Capture the cell that displays the provided text and extract its [x, y] central coordinate. 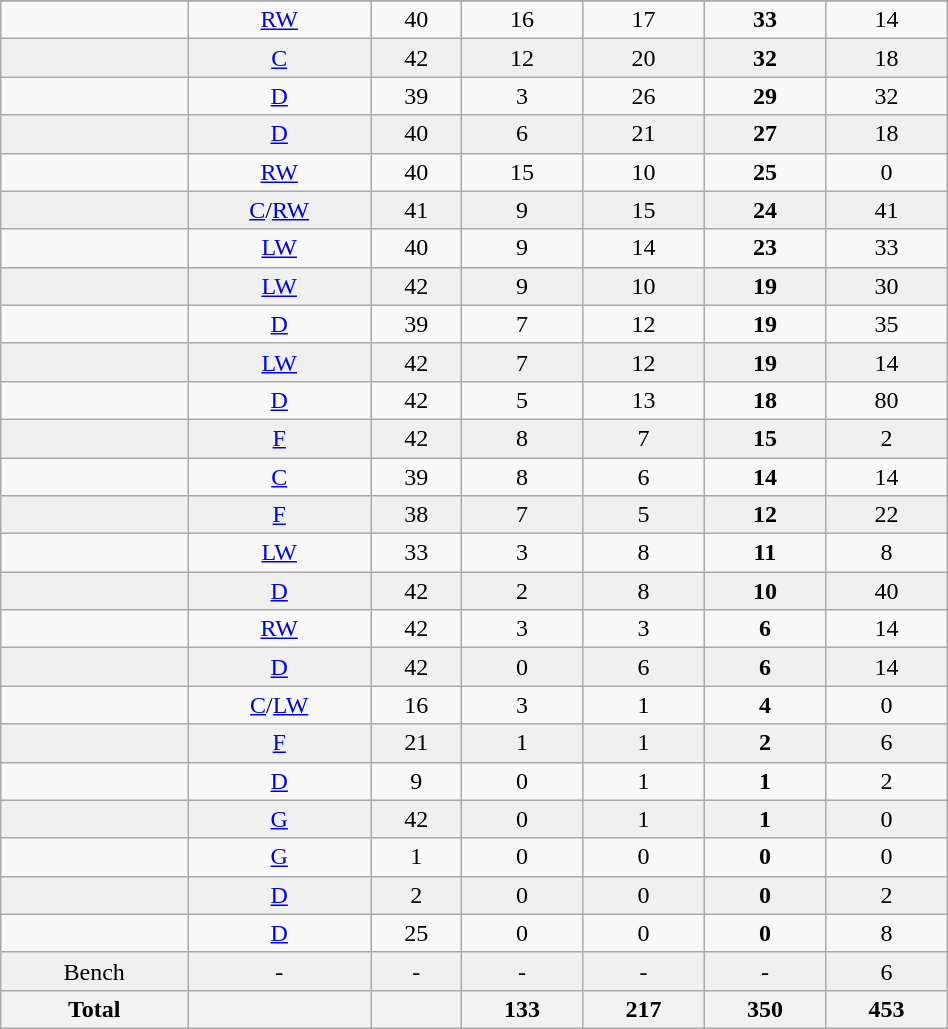
Bench [94, 971]
20 [644, 58]
Total [94, 1009]
4 [764, 705]
C/LW [280, 705]
24 [764, 210]
22 [887, 515]
35 [887, 324]
27 [764, 134]
23 [764, 248]
C/RW [280, 210]
217 [644, 1009]
80 [887, 400]
26 [644, 96]
453 [887, 1009]
30 [887, 286]
350 [764, 1009]
13 [644, 400]
38 [416, 515]
17 [644, 20]
133 [522, 1009]
11 [764, 553]
29 [764, 96]
